Detect which cell encompasses the target text, then output its [X, Y] center coordinate. 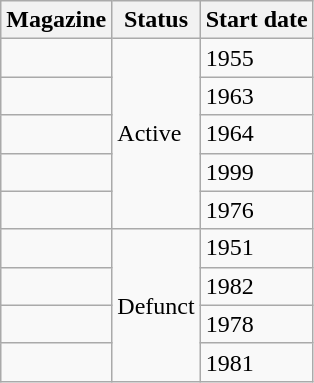
1999 [256, 172]
1976 [256, 210]
Defunct [156, 305]
1982 [256, 286]
1951 [256, 248]
Active [156, 134]
1978 [256, 324]
1963 [256, 96]
Status [156, 20]
1955 [256, 58]
1964 [256, 134]
Start date [256, 20]
1981 [256, 362]
Magazine [56, 20]
